Find where the given text appears and provide that cell's center as (X, Y) coordinate. 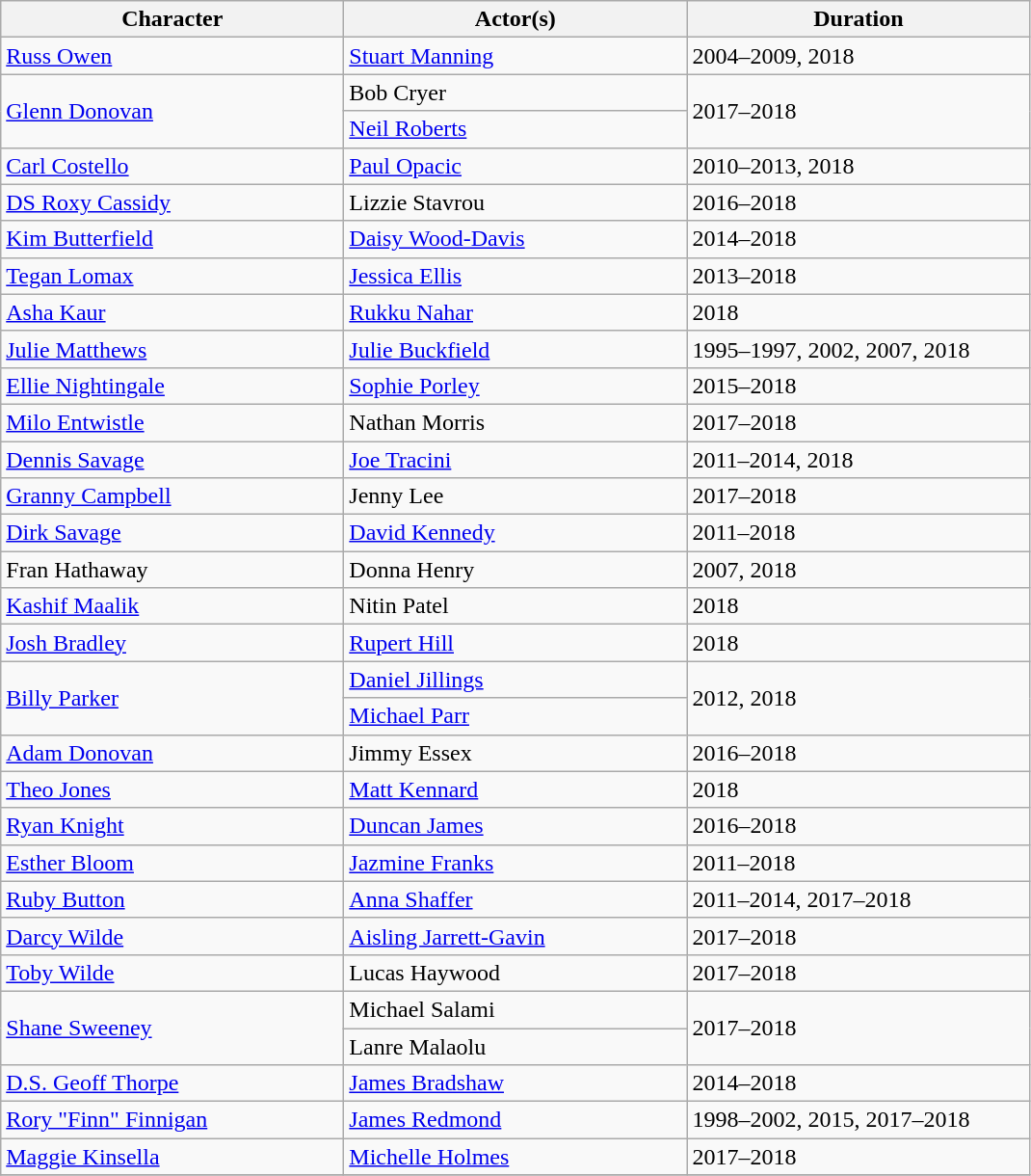
Kashif Maalik (172, 606)
Matt Kennard (515, 789)
Lucas Haywood (515, 973)
Asha Kaur (172, 312)
Glenn Donovan (172, 111)
Michelle Holmes (515, 1157)
2011–2014, 2018 (859, 460)
Darcy Wilde (172, 936)
Stuart Manning (515, 56)
Jimmy Essex (515, 753)
Michael Salami (515, 1009)
1998–2002, 2015, 2017–2018 (859, 1120)
Daniel Jillings (515, 680)
Rory "Finn" Finnigan (172, 1120)
2013–2018 (859, 276)
Ryan Knight (172, 826)
Lizzie Stavrou (515, 202)
2012, 2018 (859, 698)
Carl Costello (172, 166)
Esther Bloom (172, 863)
2007, 2018 (859, 570)
Daisy Wood-Davis (515, 239)
Julie Matthews (172, 349)
2010–2013, 2018 (859, 166)
Bob Cryer (515, 93)
Jessica Ellis (515, 276)
Ellie Nightingale (172, 386)
1995–1997, 2002, 2007, 2018 (859, 349)
James Redmond (515, 1120)
James Bradshaw (515, 1083)
Anna Shaffer (515, 899)
Actor(s) (515, 19)
Donna Henry (515, 570)
2004–2009, 2018 (859, 56)
Billy Parker (172, 698)
Shane Sweeney (172, 1028)
Character (172, 19)
David Kennedy (515, 533)
Jenny Lee (515, 496)
Duration (859, 19)
2015–2018 (859, 386)
D.S. Geoff Thorpe (172, 1083)
Julie Buckfield (515, 349)
Neil Roberts (515, 129)
Dirk Savage (172, 533)
Jazmine Franks (515, 863)
Milo Entwistle (172, 422)
Tegan Lomax (172, 276)
2011–2014, 2017–2018 (859, 899)
DS Roxy Cassidy (172, 202)
Nathan Morris (515, 422)
Paul Opacic (515, 166)
Maggie Kinsella (172, 1157)
Nitin Patel (515, 606)
Russ Owen (172, 56)
Ruby Button (172, 899)
Toby Wilde (172, 973)
Michael Parr (515, 716)
Kim Butterfield (172, 239)
Fran Hathaway (172, 570)
Rupert Hill (515, 643)
Lanre Malaolu (515, 1046)
Aisling Jarrett-Gavin (515, 936)
Rukku Nahar (515, 312)
Adam Donovan (172, 753)
Sophie Porley (515, 386)
Granny Campbell (172, 496)
Theo Jones (172, 789)
Josh Bradley (172, 643)
Joe Tracini (515, 460)
Duncan James (515, 826)
Dennis Savage (172, 460)
